Output the [X, Y] coordinate of the center of the cell containing the given text.  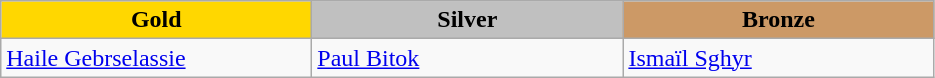
Haile Gebrselassie [156, 58]
Gold [156, 20]
Paul Bitok [468, 58]
Silver [468, 20]
Ismaïl Sghyr [778, 58]
Bronze [778, 20]
